Detect which cell encompasses the target text, then output its [x, y] center coordinate. 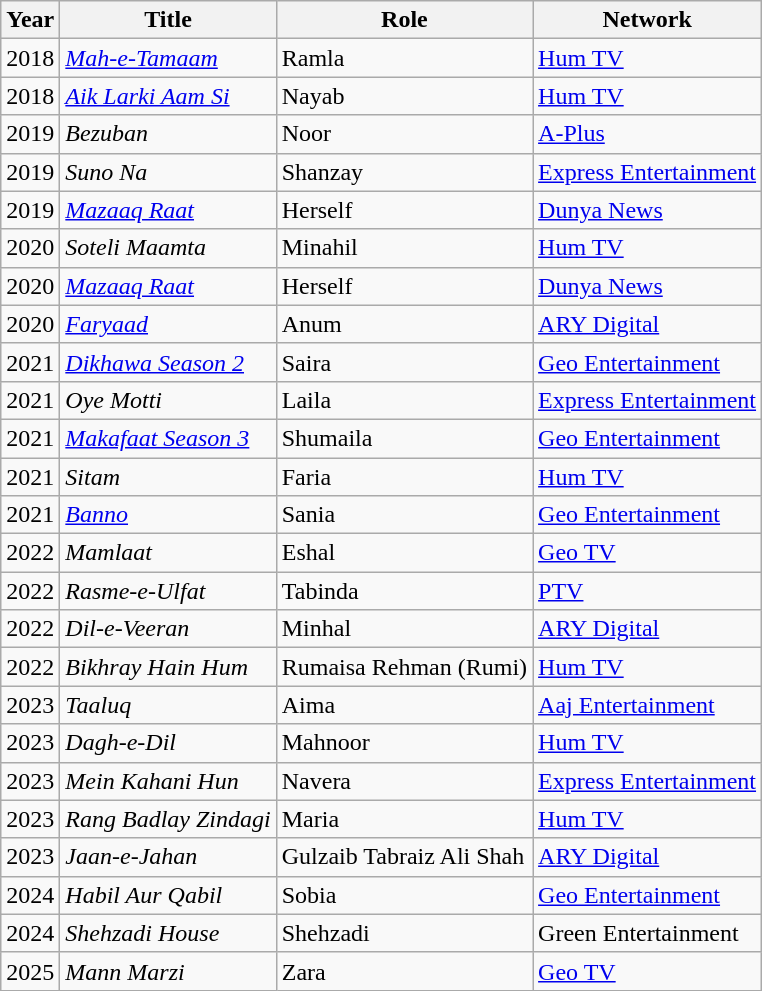
Aik Larki Aam Si [168, 96]
Mahnoor [404, 743]
Sitam [168, 477]
Nayab [404, 96]
Sobia [404, 895]
Mah-e-Tamaam [168, 58]
Aima [404, 705]
Laila [404, 400]
Mamlaat [168, 553]
Bikhray Hain Hum [168, 667]
Shumaila [404, 438]
Dil-e-Veeran [168, 629]
PTV [648, 591]
Banno [168, 515]
Soteli Maamta [168, 248]
Year [30, 20]
Tabinda [404, 591]
Rang Badlay Zindagi [168, 819]
Title [168, 20]
Anum [404, 324]
Maria [404, 819]
Rasme-e-Ulfat [168, 591]
Network [648, 20]
Mann Marzi [168, 971]
2025 [30, 971]
Taaluq [168, 705]
Jaan-e-Jahan [168, 857]
Dagh-e-Dil [168, 743]
Zara [404, 971]
Shehzadi [404, 933]
Minhal [404, 629]
Green Entertainment [648, 933]
Mein Kahani Hun [168, 781]
Shehzadi House [168, 933]
Dikhawa Season 2 [168, 362]
Shanzay [404, 172]
Suno Na [168, 172]
A-Plus [648, 134]
Bezuban [168, 134]
Aaj Entertainment [648, 705]
Eshal [404, 553]
Navera [404, 781]
Rumaisa Rehman (Rumi) [404, 667]
Noor [404, 134]
Oye Motti [168, 400]
Faryaad [168, 324]
Role [404, 20]
Ramla [404, 58]
Makafaat Season 3 [168, 438]
Minahil [404, 248]
Sania [404, 515]
Faria [404, 477]
Habil Aur Qabil [168, 895]
Gulzaib Tabraiz Ali Shah [404, 857]
Saira [404, 362]
